Scan for the cell matching the given text and deliver its [x, y] coordinate at center. 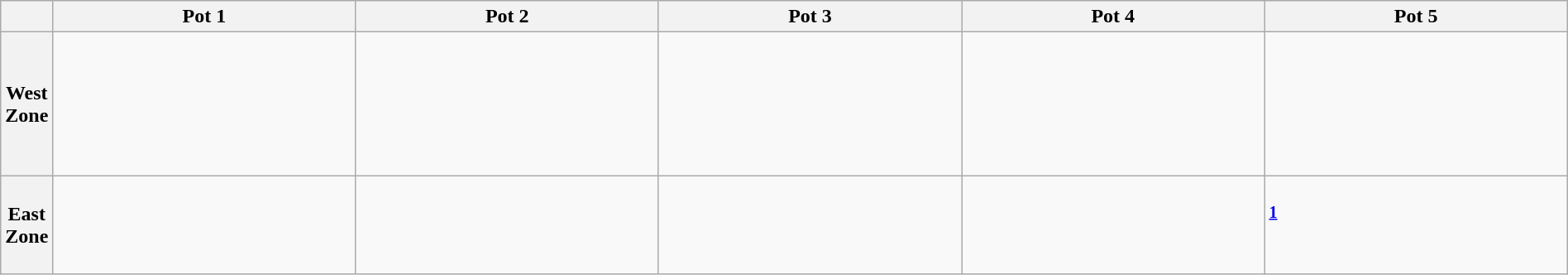
Pot 5 [1416, 17]
Pot 2 [507, 17]
West Zone [26, 104]
Pot 1 [204, 17]
1 [1416, 225]
Pot 3 [810, 17]
East Zone [26, 225]
Pot 4 [1113, 17]
